Output the [X, Y] coordinate of the center of the cell containing the given text.  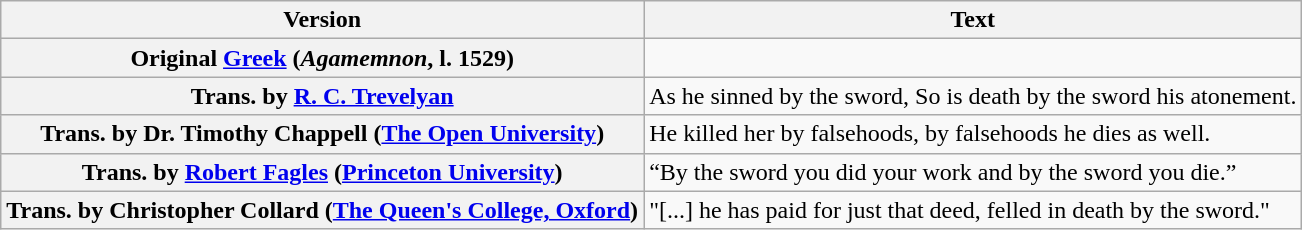
Trans. by Christopher Collard (The Queen's College, Oxford) [322, 210]
“By the sword you did your work and by the sword you die.” [973, 172]
Text [973, 20]
Trans. by R. C. Trevelyan [322, 96]
Version [322, 20]
As he sinned by the sword, So is death by the sword his atonement. [973, 96]
"[...] he has paid for just that deed, felled in death by the sword." [973, 210]
Trans. by Robert Fagles (Princeton University) [322, 172]
Trans. by Dr. Timothy Chappell (The Open University) [322, 134]
He killed her by falsehoods, by falsehoods he dies as well. [973, 134]
Original Greek (Agamemnon, l. 1529) [322, 58]
